Return the [X, Y] coordinate for the center point of the cell that contains the specified text.  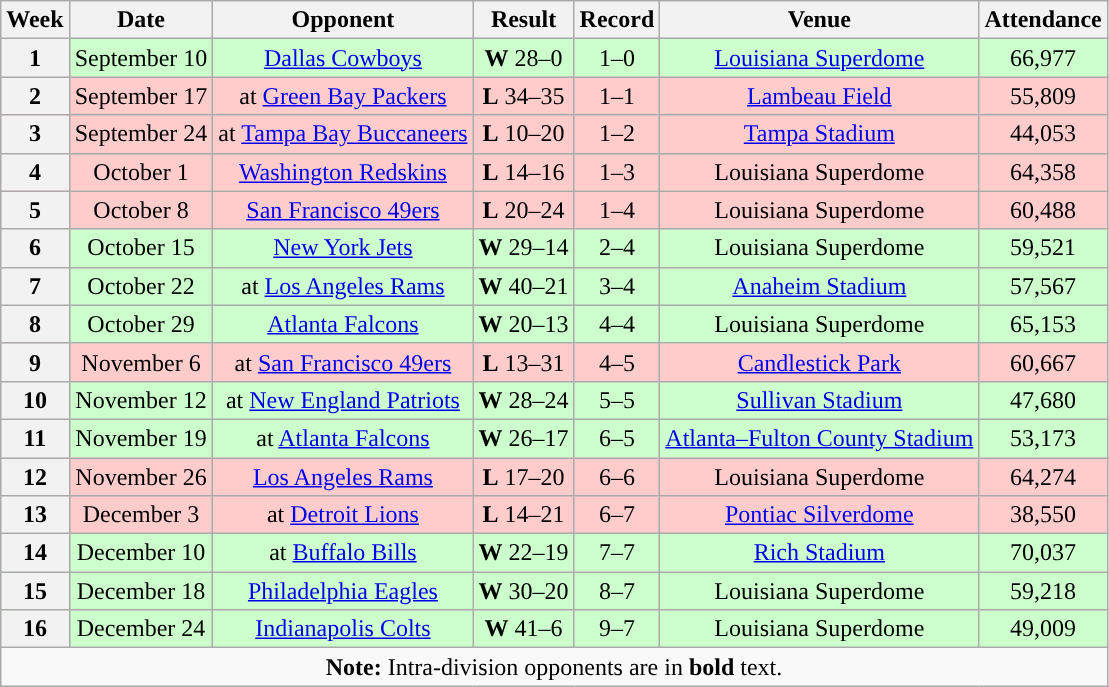
L 34–35 [524, 96]
8–7 [617, 591]
4 [35, 172]
2–4 [617, 248]
November 19 [141, 438]
W 22–19 [524, 553]
Los Angeles Rams [343, 477]
Indianapolis Colts [343, 629]
San Francisco 49ers [343, 210]
Pontiac Silverdome [820, 515]
11 [35, 438]
Sullivan Stadium [820, 400]
6–5 [617, 438]
65,153 [1043, 324]
at Buffalo Bills [343, 553]
Attendance [1043, 20]
60,488 [1043, 210]
October 29 [141, 324]
1–3 [617, 172]
L 13–31 [524, 362]
L 20–24 [524, 210]
8 [35, 324]
3–4 [617, 286]
14 [35, 553]
W 26–17 [524, 438]
5 [35, 210]
September 24 [141, 134]
at Los Angeles Rams [343, 286]
6 [35, 248]
47,680 [1043, 400]
at New England Patriots [343, 400]
53,173 [1043, 438]
6–6 [617, 477]
Dallas Cowboys [343, 58]
4–5 [617, 362]
December 10 [141, 553]
October 1 [141, 172]
1–2 [617, 134]
59,521 [1043, 248]
at Tampa Bay Buccaneers [343, 134]
1–4 [617, 210]
W 30–20 [524, 591]
September 10 [141, 58]
October 15 [141, 248]
at Atlanta Falcons [343, 438]
13 [35, 515]
9–7 [617, 629]
44,053 [1043, 134]
L 14–21 [524, 515]
Venue [820, 20]
15 [35, 591]
57,567 [1043, 286]
Lambeau Field [820, 96]
W 20–13 [524, 324]
7–7 [617, 553]
September 17 [141, 96]
W 29–14 [524, 248]
64,358 [1043, 172]
1–0 [617, 58]
Anaheim Stadium [820, 286]
Week [35, 20]
38,550 [1043, 515]
L 10–20 [524, 134]
70,037 [1043, 553]
12 [35, 477]
November 12 [141, 400]
55,809 [1043, 96]
October 22 [141, 286]
New York Jets [343, 248]
at Green Bay Packers [343, 96]
3 [35, 134]
6–7 [617, 515]
Philadelphia Eagles [343, 591]
10 [35, 400]
64,274 [1043, 477]
16 [35, 629]
9 [35, 362]
Washington Redskins [343, 172]
October 8 [141, 210]
December 24 [141, 629]
Rich Stadium [820, 553]
Opponent [343, 20]
November 26 [141, 477]
November 6 [141, 362]
Note: Intra-division opponents are in bold text. [554, 667]
L 14–16 [524, 172]
Tampa Stadium [820, 134]
Atlanta–Fulton County Stadium [820, 438]
December 3 [141, 515]
W 28–24 [524, 400]
66,977 [1043, 58]
W 41–6 [524, 629]
1 [35, 58]
1–1 [617, 96]
59,218 [1043, 591]
Record [617, 20]
Result [524, 20]
7 [35, 286]
49,009 [1043, 629]
W 28–0 [524, 58]
W 40–21 [524, 286]
December 18 [141, 591]
at Detroit Lions [343, 515]
2 [35, 96]
at San Francisco 49ers [343, 362]
5–5 [617, 400]
Candlestick Park [820, 362]
4–4 [617, 324]
60,667 [1043, 362]
Atlanta Falcons [343, 324]
Date [141, 20]
L 17–20 [524, 477]
